Extract the (x, y) coordinate from the center of the cell holding the provided text.  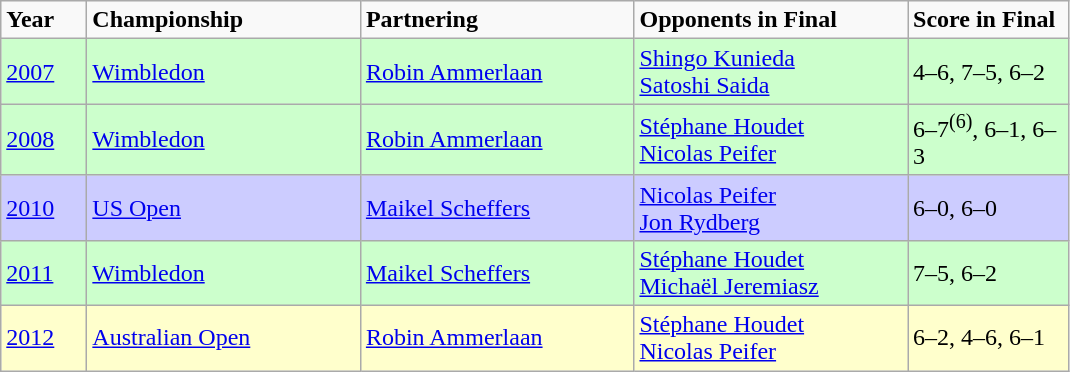
Australian Open (224, 338)
2011 (44, 272)
4–6, 7–5, 6–2 (988, 72)
Opponents in Final (771, 20)
2007 (44, 72)
7–5, 6–2 (988, 272)
6–2, 4–6, 6–1 (988, 338)
Stéphane Houdet Michaël Jeremiasz (771, 272)
Shingo Kunieda Satoshi Saida (771, 72)
Championship (224, 20)
2008 (44, 140)
Nicolas Peifer Jon Rydberg (771, 208)
Year (44, 20)
Partnering (497, 20)
2012 (44, 338)
2010 (44, 208)
6–7(6), 6–1, 6–3 (988, 140)
Score in Final (988, 20)
US Open (224, 208)
6–0, 6–0 (988, 208)
